Return (x, y) of the center of cell containing provided text 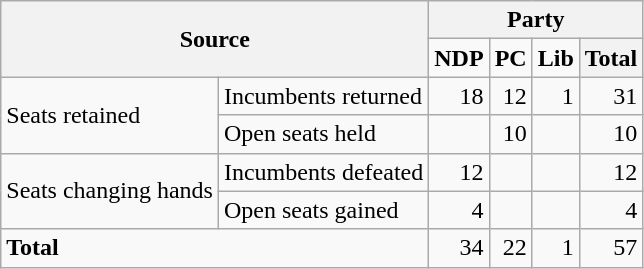
PC (510, 58)
Open seats gained (323, 210)
34 (459, 248)
57 (611, 248)
Party (536, 20)
Source (215, 39)
Incumbents returned (323, 96)
31 (611, 96)
Seats changing hands (110, 191)
NDP (459, 58)
Lib (556, 58)
Incumbents defeated (323, 172)
Seats retained (110, 115)
22 (510, 248)
Open seats held (323, 134)
18 (459, 96)
